From the cell containing the given text, extract its center point as (x, y) coordinate. 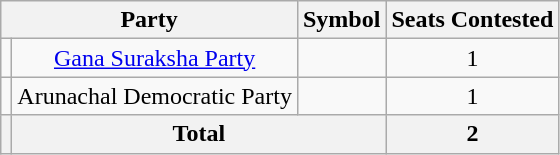
Symbol (341, 20)
2 (472, 134)
Total (199, 134)
Gana Suraksha Party (155, 58)
Party (150, 20)
Arunachal Democratic Party (155, 96)
Seats Contested (472, 20)
